Provide the (x, y) coordinate of the cell's center where the given text is located.  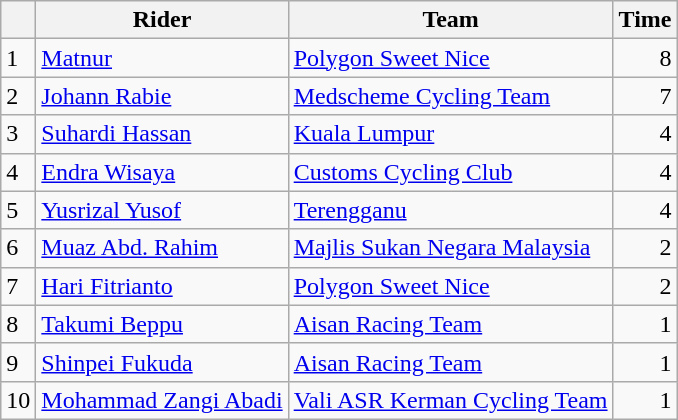
Rider (162, 20)
Suhardi Hassan (162, 134)
Endra Wisaya (162, 172)
10 (18, 400)
Takumi Beppu (162, 324)
Muaz Abd. Rahim (162, 248)
Medscheme Cycling Team (450, 96)
Shinpei Fukuda (162, 362)
Majlis Sukan Negara Malaysia (450, 248)
Yusrizal Yusof (162, 210)
Matnur (162, 58)
Team (450, 20)
Johann Rabie (162, 96)
5 (18, 210)
Vali ASR Kerman Cycling Team (450, 400)
Terengganu (450, 210)
6 (18, 248)
Mohammad Zangi Abadi (162, 400)
Time (645, 20)
9 (18, 362)
3 (18, 134)
Customs Cycling Club (450, 172)
Kuala Lumpur (450, 134)
Hari Fitrianto (162, 286)
